Scan for the cell matching the given text and deliver its [x, y] coordinate at center. 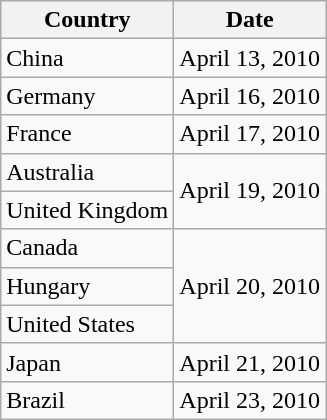
France [88, 134]
Country [88, 20]
Canada [88, 248]
Brazil [88, 400]
China [88, 58]
April 21, 2010 [250, 362]
April 16, 2010 [250, 96]
April 23, 2010 [250, 400]
April 20, 2010 [250, 286]
April 17, 2010 [250, 134]
April 19, 2010 [250, 191]
April 13, 2010 [250, 58]
United States [88, 324]
Date [250, 20]
Japan [88, 362]
United Kingdom [88, 210]
Australia [88, 172]
Hungary [88, 286]
Germany [88, 96]
